Return the [X, Y] coordinate for the center point of the cell that contains the specified text.  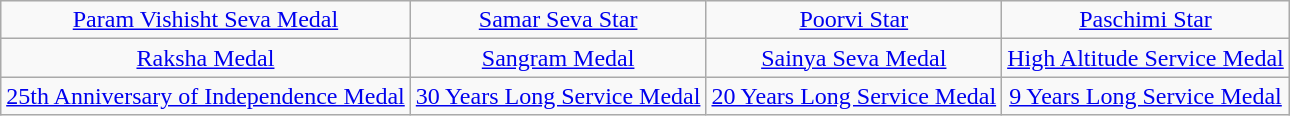
Samar Seva Star [558, 20]
Param Vishisht Seva Medal [206, 20]
9 Years Long Service Medal [1146, 96]
25th Anniversary of Independence Medal [206, 96]
20 Years Long Service Medal [854, 96]
Sangram Medal [558, 58]
Paschimi Star [1146, 20]
High Altitude Service Medal [1146, 58]
Raksha Medal [206, 58]
Poorvi Star [854, 20]
30 Years Long Service Medal [558, 96]
Sainya Seva Medal [854, 58]
